Pinpoint the cell where the given text exists, returning its [X, Y] midpoint coordinate. 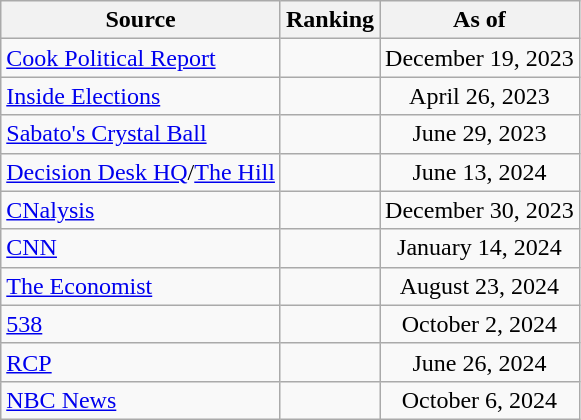
Decision Desk HQ/The Hill [141, 172]
NBC News [141, 400]
December 30, 2023 [480, 210]
August 23, 2024 [480, 286]
Ranking [330, 20]
Source [141, 20]
December 19, 2023 [480, 58]
June 29, 2023 [480, 134]
The Economist [141, 286]
538 [141, 324]
June 13, 2024 [480, 172]
June 26, 2024 [480, 362]
January 14, 2024 [480, 248]
Sabato's Crystal Ball [141, 134]
Inside Elections [141, 96]
RCP [141, 362]
CNN [141, 248]
As of [480, 20]
April 26, 2023 [480, 96]
October 2, 2024 [480, 324]
October 6, 2024 [480, 400]
Cook Political Report [141, 58]
CNalysis [141, 210]
